Find where the given text appears and provide that cell's center as [X, Y] coordinate. 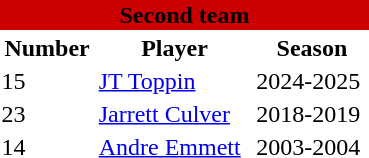
2024-2025 [312, 81]
Season [312, 48]
Number [47, 48]
15 [47, 81]
2018-2019 [312, 114]
JT Toppin [174, 81]
23 [47, 114]
Player [174, 48]
Second team [184, 15]
Jarrett Culver [174, 114]
